Detect which cell encompasses the target text, then output its [x, y] center coordinate. 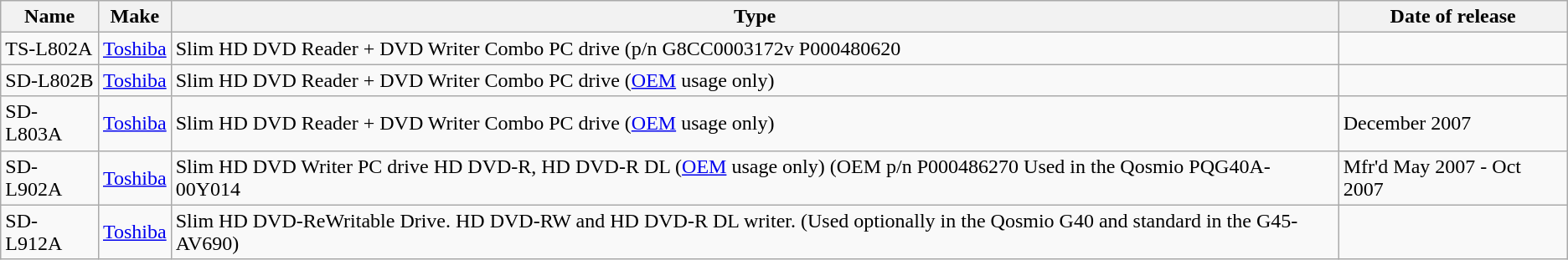
December 2007 [1452, 124]
Slim HD DVD Reader + DVD Writer Combo PC drive (p/n G8CC0003172v P000480620 [755, 48]
Type [755, 17]
Mfr'd May 2007 - Oct 2007 [1452, 177]
SD-L802B [50, 80]
TS-L802A [50, 48]
Make [134, 17]
SD-L912A [50, 232]
SD-L902A [50, 177]
Name [50, 17]
Slim HD DVD Writer PC drive HD DVD-R, HD DVD-R DL (OEM usage only) (OEM p/n P000486270 Used in the Qosmio PQG40A-00Y014 [755, 177]
Slim HD DVD-ReWritable Drive. HD DVD-RW and HD DVD-R DL writer. (Used optionally in the Qosmio G40 and standard in the G45-AV690) [755, 232]
SD-L803A [50, 124]
Date of release [1452, 17]
